Search for the cell housing the specified text and yield its (x, y) center coordinate. 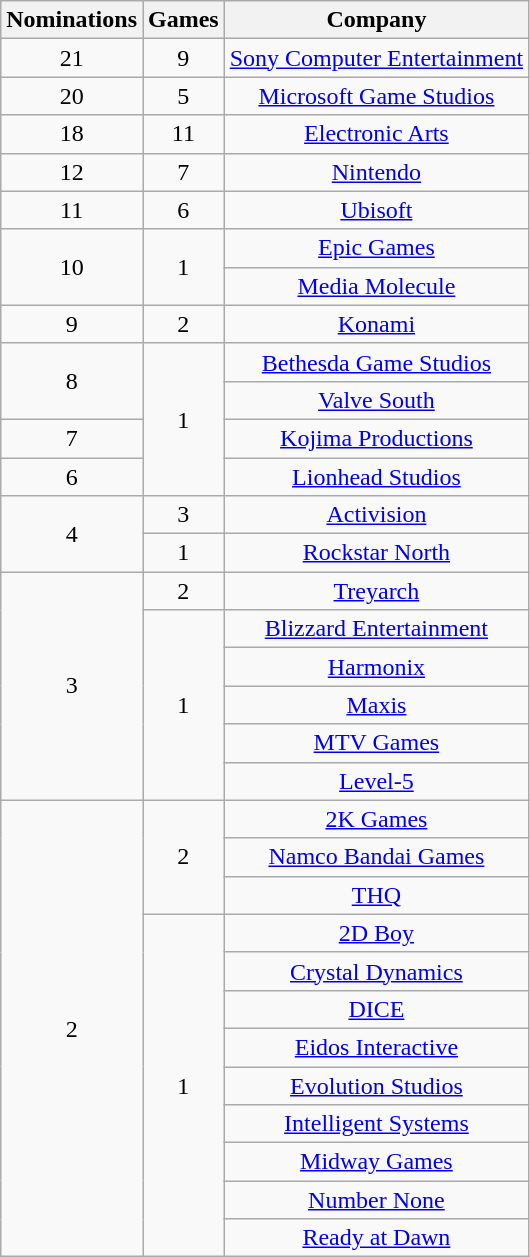
THQ (376, 895)
Nintendo (376, 172)
Namco Bandai Games (376, 857)
Konami (376, 324)
20 (72, 96)
Eidos Interactive (376, 1047)
2K Games (376, 819)
Treyarch (376, 591)
Epic Games (376, 248)
Electronic Arts (376, 134)
MTV Games (376, 743)
18 (72, 134)
Maxis (376, 705)
Activision (376, 515)
Harmonix (376, 667)
Microsoft Game Studios (376, 96)
Midway Games (376, 1162)
Bethesda Game Studios (376, 362)
Lionhead Studios (376, 477)
Kojima Productions (376, 438)
Rockstar North (376, 553)
Company (376, 20)
Evolution Studios (376, 1085)
8 (72, 381)
21 (72, 58)
4 (72, 534)
Blizzard Entertainment (376, 629)
Games (183, 20)
DICE (376, 1009)
Number None (376, 1200)
Media Molecule (376, 286)
Ubisoft (376, 210)
2D Boy (376, 933)
5 (183, 96)
Intelligent Systems (376, 1124)
Ready at Dawn (376, 1238)
Nominations (72, 20)
Crystal Dynamics (376, 971)
Level-5 (376, 781)
Valve South (376, 400)
10 (72, 267)
12 (72, 172)
Sony Computer Entertainment (376, 58)
